Scan for the cell matching the given text and deliver its [X, Y] coordinate at center. 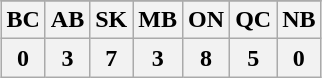
MB [158, 20]
AB [67, 20]
QC [254, 20]
ON [206, 20]
8 [206, 58]
7 [112, 58]
5 [254, 58]
BC [23, 20]
NB [299, 20]
SK [112, 20]
